From the cell containing the given text, extract its center point as [X, Y] coordinate. 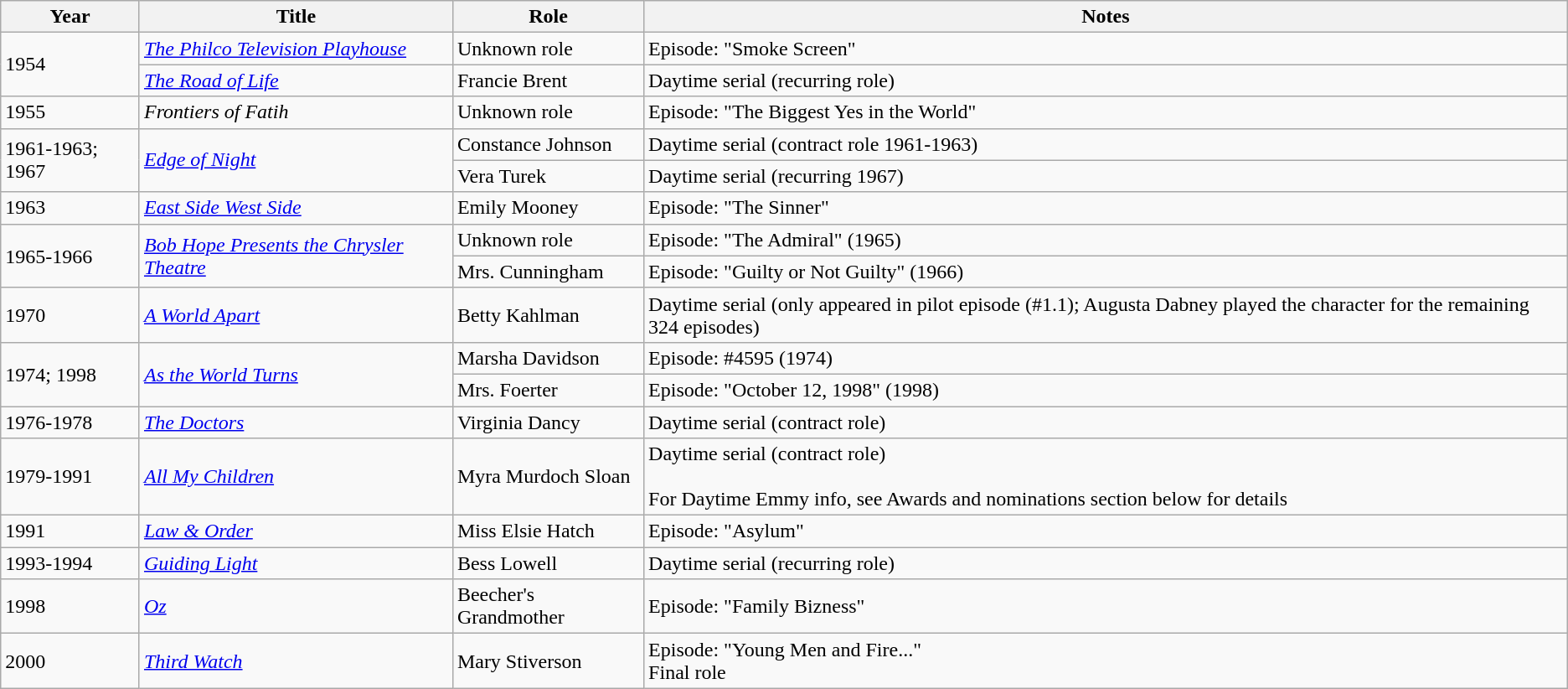
Law & Order [296, 531]
Virginia Dancy [548, 422]
Edge of Night [296, 160]
Constance Johnson [548, 144]
Episode: #4595 (1974) [1106, 358]
The Road of Life [296, 80]
Daytime serial (contract role 1961-1963) [1106, 144]
1965-1966 [70, 256]
1979-1991 [70, 477]
Episode: "The Biggest Yes in the World" [1106, 112]
Episode: "Smoke Screen" [1106, 49]
Daytime serial (recurring 1967) [1106, 176]
Episode: "Asylum" [1106, 531]
The Doctors [296, 422]
Oz [296, 607]
1970 [70, 315]
East Side West Side [296, 208]
1974; 1998 [70, 374]
Myra Murdoch Sloan [548, 477]
Role [548, 17]
A World Apart [296, 315]
Daytime serial (contract role) [1106, 422]
As the World Turns [296, 374]
Bob Hope Presents the Chrysler Theatre [296, 256]
1955 [70, 112]
Marsha Davidson [548, 358]
Mrs. Cunningham [548, 272]
Episode: "The Sinner" [1106, 208]
Bess Lowell [548, 563]
1961-1963; 1967 [70, 160]
2000 [70, 661]
The Philco Television Playhouse [296, 49]
Vera Turek [548, 176]
Emily Mooney [548, 208]
1998 [70, 607]
All My Children [296, 477]
Frontiers of Fatih [296, 112]
Guiding Light [296, 563]
Third Watch [296, 661]
Episode: "October 12, 1998" (1998) [1106, 390]
Daytime serial (only appeared in pilot episode (#1.1); Augusta Dabney played the character for the remaining 324 episodes) [1106, 315]
Miss Elsie Hatch [548, 531]
Episode: "Young Men and Fire..."Final role [1106, 661]
Episode: "Guilty or Not Guilty" (1966) [1106, 272]
Mrs. Foerter [548, 390]
1993-1994 [70, 563]
Year [70, 17]
1954 [70, 65]
Beecher's Grandmother [548, 607]
Francie Brent [548, 80]
1991 [70, 531]
Mary Stiverson [548, 661]
Episode: "The Admiral" (1965) [1106, 240]
Notes [1106, 17]
Episode: "Family Bizness" [1106, 607]
1976-1978 [70, 422]
Daytime serial (contract role)For Daytime Emmy info, see Awards and nominations section below for details [1106, 477]
1963 [70, 208]
Betty Kahlman [548, 315]
Title [296, 17]
